Output the (X, Y) coordinate of the center of the cell containing the given text.  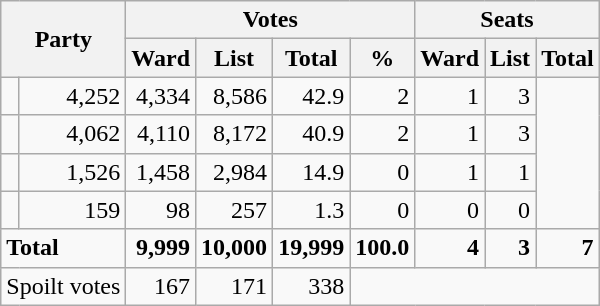
40.9 (312, 134)
4,110 (161, 134)
14.9 (312, 172)
4,252 (72, 96)
% (382, 58)
42.9 (312, 96)
Votes (270, 20)
10,000 (234, 248)
338 (312, 286)
8,586 (234, 96)
9,999 (161, 248)
Seats (507, 20)
167 (161, 286)
159 (72, 210)
171 (234, 286)
4,334 (161, 96)
4 (450, 248)
19,999 (312, 248)
98 (161, 210)
2,984 (234, 172)
1,458 (161, 172)
4,062 (72, 134)
257 (234, 210)
Spoilt votes (64, 286)
100.0 (382, 248)
1.3 (312, 210)
Party (64, 39)
7 (568, 248)
1,526 (72, 172)
8,172 (234, 134)
